Provide the (X, Y) coordinate of the cell's center where the given text is located.  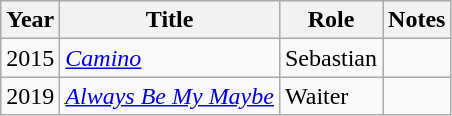
Waiter (330, 96)
2019 (30, 96)
Year (30, 20)
Camino (170, 58)
Always Be My Maybe (170, 96)
Sebastian (330, 58)
Role (330, 20)
Notes (417, 20)
Title (170, 20)
2015 (30, 58)
